Capture the cell that displays the provided text and extract its (x, y) central coordinate. 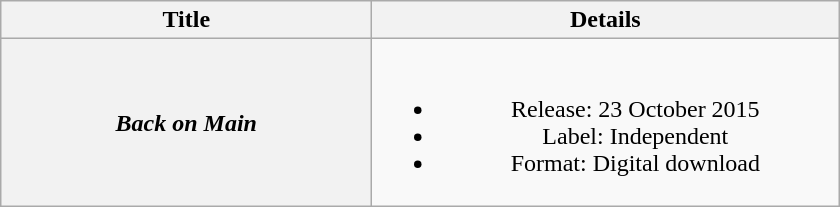
Details (606, 20)
Back on Main (186, 122)
Title (186, 20)
Release: 23 October 2015Label: IndependentFormat: Digital download (606, 122)
